Return (x, y) of the center of cell containing provided text 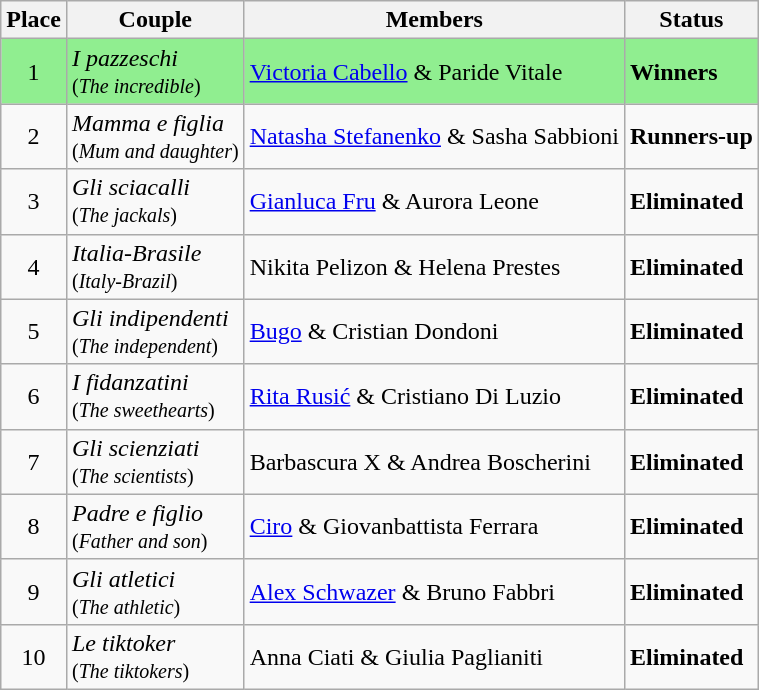
7 (34, 462)
Padre e figlio(Father and son) (155, 526)
Winners (691, 72)
Anna Ciati & Giulia Paglianiti (434, 656)
Place (34, 20)
Alex Schwazer & Bruno Fabbri (434, 592)
Italia-Brasile(Italy-Brazil) (155, 266)
2 (34, 136)
1 (34, 72)
I fidanzatini(The sweethearts) (155, 396)
6 (34, 396)
Barbascura X & Andrea Boscherini (434, 462)
5 (34, 332)
Runners-up (691, 136)
Gli indipendenti(The independent) (155, 332)
Status (691, 20)
10 (34, 656)
Gli sciacalli(The jackals) (155, 202)
Le tiktoker(The tiktokers) (155, 656)
Gli scienziati(The scientists) (155, 462)
4 (34, 266)
Couple (155, 20)
Bugo & Cristian Dondoni (434, 332)
Gli atletici(The athletic) (155, 592)
Ciro & Giovanbattista Ferrara (434, 526)
I pazzeschi(The incredible) (155, 72)
Nikita Pelizon & Helena Prestes (434, 266)
9 (34, 592)
3 (34, 202)
8 (34, 526)
Mamma e figlia(Mum and daughter) (155, 136)
Natasha Stefanenko & Sasha Sabbioni (434, 136)
Gianluca Fru & Aurora Leone (434, 202)
Victoria Cabello & Paride Vitale (434, 72)
Members (434, 20)
Rita Rusić & Cristiano Di Luzio (434, 396)
